For the text-containing cell, return its midpoint in (x, y) coordinate format. 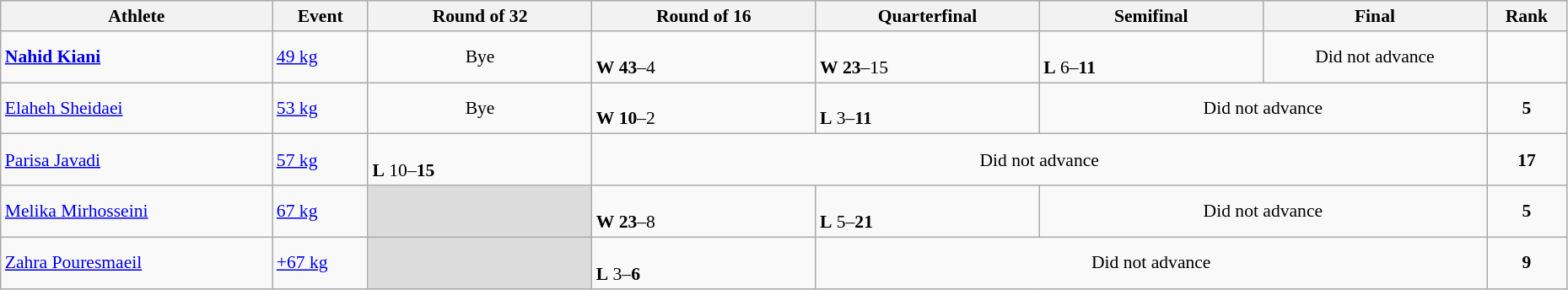
Elaheh Sheidaei (137, 108)
9 (1527, 263)
17 (1527, 160)
Quarterfinal (928, 16)
Round of 32 (479, 16)
53 kg (321, 108)
Final (1375, 16)
Melika Mirhosseini (137, 211)
Rank (1527, 16)
W 23–8 (703, 211)
49 kg (321, 57)
W 43–4 (703, 57)
67 kg (321, 211)
L 3–11 (928, 108)
Zahra Pouresmaeil (137, 263)
L 5–21 (928, 211)
Event (321, 16)
Semifinal (1150, 16)
W 10–2 (703, 108)
Athlete (137, 16)
L 10–15 (479, 160)
L 6–11 (1150, 57)
+67 kg (321, 263)
57 kg (321, 160)
Nahid Kiani (137, 57)
L 3–6 (703, 263)
W 23–15 (928, 57)
Parisa Javadi (137, 160)
Round of 16 (703, 16)
